Extract the (X, Y) coordinate from the center of the cell holding the provided text.  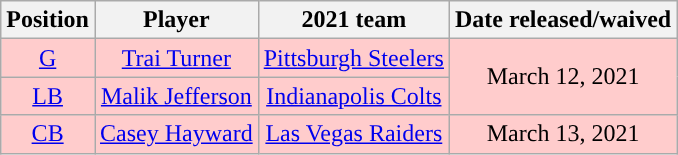
Trai Turner (176, 58)
Indianapolis Colts (354, 96)
Player (176, 20)
CB (48, 134)
Casey Hayward (176, 134)
March 12, 2021 (562, 77)
G (48, 58)
2021 team (354, 20)
LB (48, 96)
Las Vegas Raiders (354, 134)
Malik Jefferson (176, 96)
Position (48, 20)
Pittsburgh Steelers (354, 58)
March 13, 2021 (562, 134)
Date released/waived (562, 20)
